Return [X, Y] of the center of cell containing provided text 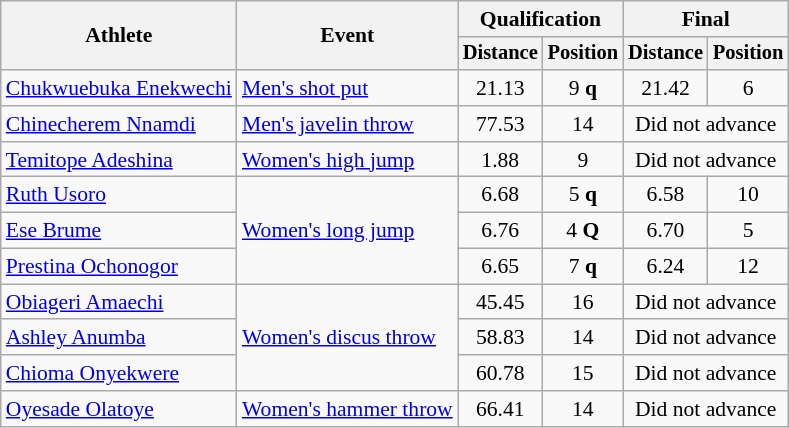
5 q [583, 195]
Final [706, 19]
Ruth Usoro [119, 195]
Chukwuebuka Enekwechi [119, 88]
6.65 [500, 267]
6.24 [666, 267]
Qualification [540, 19]
60.78 [500, 373]
Ashley Anumba [119, 338]
45.45 [500, 302]
15 [583, 373]
Temitope Adeshina [119, 160]
77.53 [500, 124]
Obiageri Amaechi [119, 302]
10 [748, 195]
6 [748, 88]
58.83 [500, 338]
5 [748, 231]
Event [348, 36]
6.58 [666, 195]
Athlete [119, 36]
4 Q [583, 231]
Chioma Onyekwere [119, 373]
66.41 [500, 409]
Chinecherem Nnamdi [119, 124]
6.68 [500, 195]
Women's discus throw [348, 338]
12 [748, 267]
Women's high jump [348, 160]
9 q [583, 88]
7 q [583, 267]
Women's long jump [348, 230]
16 [583, 302]
21.13 [500, 88]
Women's hammer throw [348, 409]
Oyesade Olatoye [119, 409]
Prestina Ochonogor [119, 267]
Men's shot put [348, 88]
Men's javelin throw [348, 124]
1.88 [500, 160]
Ese Brume [119, 231]
21.42 [666, 88]
6.76 [500, 231]
6.70 [666, 231]
9 [583, 160]
